Pinpoint the cell where the given text exists, returning its (X, Y) midpoint coordinate. 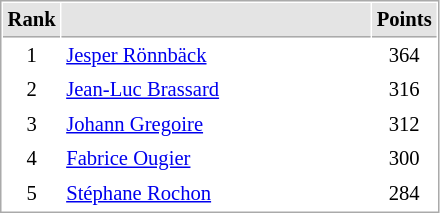
Stéphane Rochon (216, 194)
4 (32, 158)
3 (32, 124)
5 (32, 194)
364 (404, 56)
284 (404, 194)
300 (404, 158)
Jesper Rönnbäck (216, 56)
316 (404, 90)
1 (32, 56)
Fabrice Ougier (216, 158)
Jean-Luc Brassard (216, 90)
Points (404, 20)
312 (404, 124)
Rank (32, 20)
2 (32, 90)
Johann Gregoire (216, 124)
